Find where the given text appears and provide that cell's center as [x, y] coordinate. 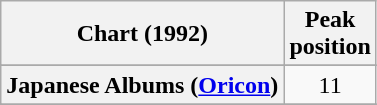
Peakposition [330, 34]
Japanese Albums (Oricon) [142, 85]
Chart (1992) [142, 34]
11 [330, 85]
